Capture the cell that displays the provided text and extract its [X, Y] central coordinate. 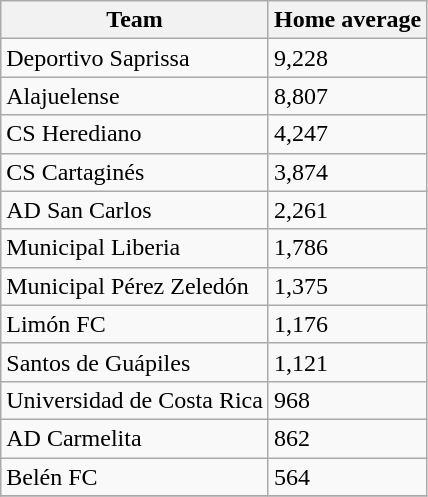
2,261 [347, 210]
Deportivo Saprissa [135, 58]
Municipal Pérez Zeledón [135, 286]
862 [347, 438]
Belén FC [135, 477]
AD Carmelita [135, 438]
Team [135, 20]
3,874 [347, 172]
CS Cartaginés [135, 172]
4,247 [347, 134]
9,228 [347, 58]
1,176 [347, 324]
CS Herediano [135, 134]
8,807 [347, 96]
Universidad de Costa Rica [135, 400]
1,375 [347, 286]
Limón FC [135, 324]
Alajuelense [135, 96]
AD San Carlos [135, 210]
Municipal Liberia [135, 248]
564 [347, 477]
1,121 [347, 362]
968 [347, 400]
Home average [347, 20]
1,786 [347, 248]
Santos de Guápiles [135, 362]
